Find where the given text appears and provide that cell's center as (x, y) coordinate. 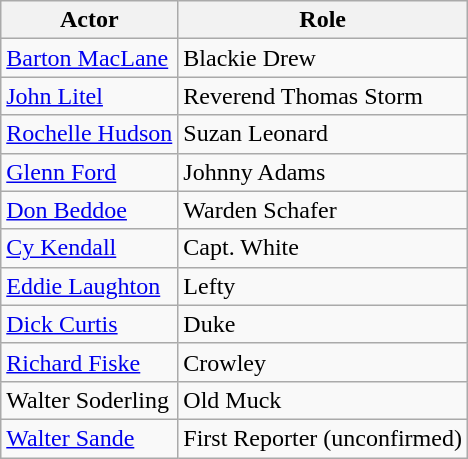
Walter Sande (90, 438)
Lefty (323, 286)
John Litel (90, 96)
Suzan Leonard (323, 134)
Richard Fiske (90, 362)
Eddie Laughton (90, 286)
Rochelle Hudson (90, 134)
Actor (90, 20)
Warden Schafer (323, 210)
Don Beddoe (90, 210)
Glenn Ford (90, 172)
Walter Soderling (90, 400)
Role (323, 20)
Crowley (323, 362)
Reverend Thomas Storm (323, 96)
Barton MacLane (90, 58)
Capt. White (323, 248)
Blackie Drew (323, 58)
Dick Curtis (90, 324)
Duke (323, 324)
Johnny Adams (323, 172)
First Reporter (unconfirmed) (323, 438)
Cy Kendall (90, 248)
Old Muck (323, 400)
